Locate the cell with the specified text and output its [x, y] center coordinate. 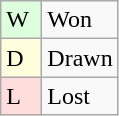
Lost [80, 96]
L [22, 96]
D [22, 58]
Won [80, 20]
W [22, 20]
Drawn [80, 58]
